Detect which cell encompasses the target text, then output its (X, Y) center coordinate. 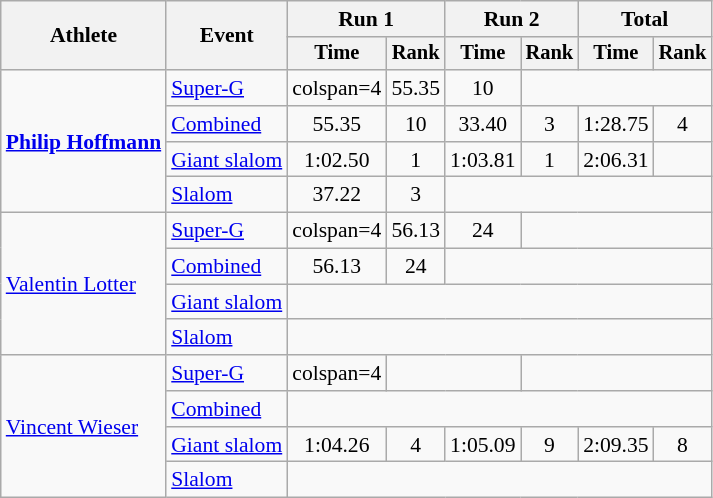
Valentin Lotter (84, 284)
1:04.26 (336, 445)
1:05.09 (482, 445)
9 (550, 445)
Total (644, 19)
Philip Hoffmann (84, 141)
33.40 (482, 124)
2:06.31 (616, 160)
Event (226, 36)
Vincent Wieser (84, 426)
1:02.50 (336, 160)
1:28.75 (616, 124)
Run 2 (512, 19)
Run 1 (366, 19)
8 (683, 445)
2:09.35 (616, 445)
1:03.81 (482, 160)
Athlete (84, 36)
37.22 (336, 195)
